Capture the cell that displays the provided text and extract its (X, Y) central coordinate. 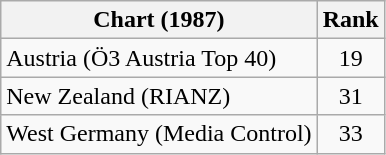
Chart (1987) (159, 20)
31 (350, 96)
New Zealand (RIANZ) (159, 96)
19 (350, 58)
West Germany (Media Control) (159, 134)
Rank (350, 20)
Austria (Ö3 Austria Top 40) (159, 58)
33 (350, 134)
